Identify which cell holds the provided text, then report its (x, y) central coordinate. 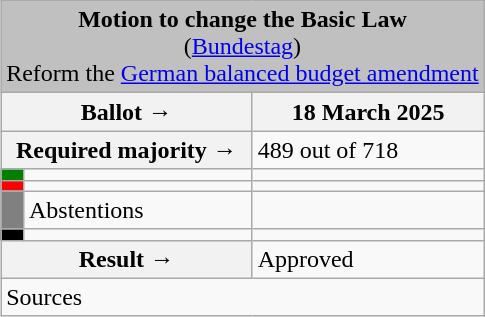
Required majority → (126, 150)
Result → (126, 259)
Motion to change the Basic Law (Bundestag) Reform the German balanced budget amendment (243, 47)
Ballot → (126, 112)
18 March 2025 (368, 112)
Approved (368, 259)
Abstentions (138, 210)
Sources (243, 297)
489 out of 718 (368, 150)
